Output the [x, y] coordinate of the center of the cell containing the given text.  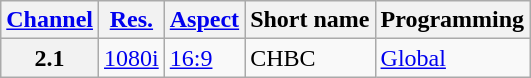
Short name [310, 20]
2.1 [50, 58]
16:9 [204, 58]
Channel [50, 20]
Global [452, 58]
Res. [132, 20]
CHBC [310, 58]
Aspect [204, 20]
Programming [452, 20]
1080i [132, 58]
